From the cell containing the given text, extract its center point as [X, Y] coordinate. 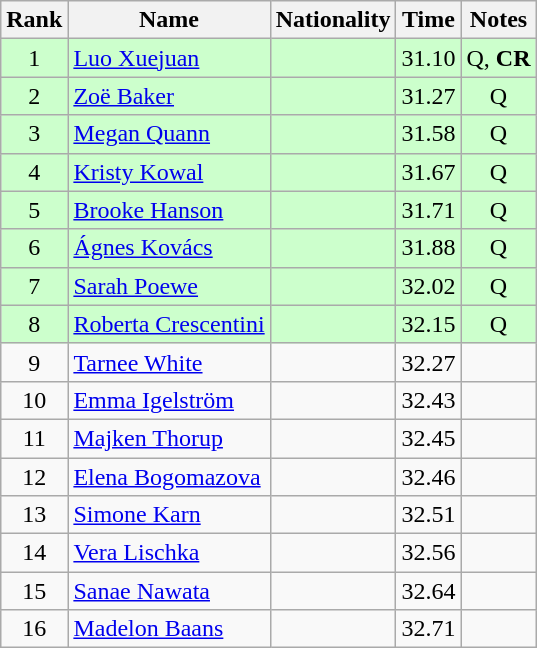
Megan Quann [169, 134]
14 [34, 553]
11 [34, 438]
3 [34, 134]
Rank [34, 20]
32.02 [428, 286]
32.15 [428, 324]
16 [34, 629]
31.10 [428, 58]
7 [34, 286]
Madelon Baans [169, 629]
32.71 [428, 629]
Emma Igelström [169, 400]
32.46 [428, 477]
Roberta Crescentini [169, 324]
31.88 [428, 248]
Q, CR [498, 58]
Elena Bogomazova [169, 477]
Simone Karn [169, 515]
31.27 [428, 96]
32.27 [428, 362]
Notes [498, 20]
2 [34, 96]
32.43 [428, 400]
32.64 [428, 591]
6 [34, 248]
32.45 [428, 438]
13 [34, 515]
4 [34, 172]
Ágnes Kovács [169, 248]
12 [34, 477]
31.67 [428, 172]
1 [34, 58]
8 [34, 324]
Time [428, 20]
Tarnee White [169, 362]
Sarah Poewe [169, 286]
9 [34, 362]
5 [34, 210]
Brooke Hanson [169, 210]
Zoë Baker [169, 96]
31.58 [428, 134]
32.51 [428, 515]
Sanae Nawata [169, 591]
Nationality [333, 20]
32.56 [428, 553]
Majken Thorup [169, 438]
Name [169, 20]
31.71 [428, 210]
Luo Xuejuan [169, 58]
Kristy Kowal [169, 172]
15 [34, 591]
Vera Lischka [169, 553]
10 [34, 400]
